Return the [x, y] coordinate for the center point of the cell that contains the specified text.  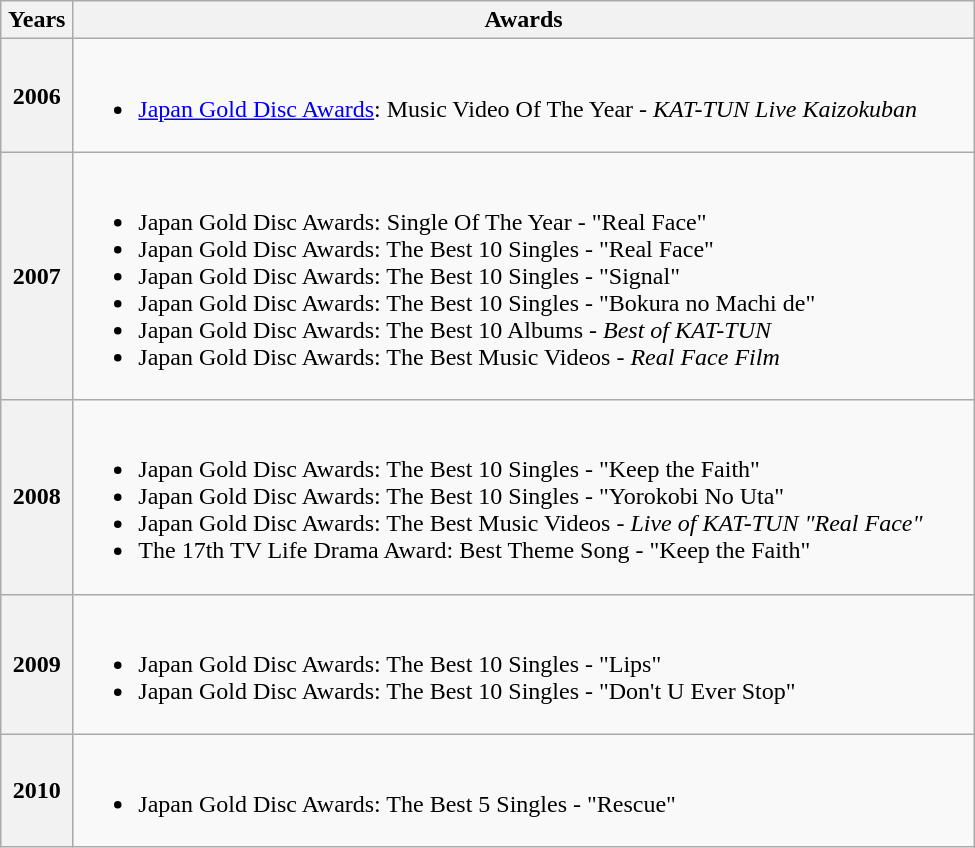
2010 [37, 790]
Years [37, 20]
Japan Gold Disc Awards: The Best 10 Singles - "Lips"Japan Gold Disc Awards: The Best 10 Singles - "Don't U Ever Stop" [524, 664]
2007 [37, 276]
Japan Gold Disc Awards: Music Video Of The Year - KAT-TUN Live Kaizokuban [524, 96]
2006 [37, 96]
2008 [37, 497]
Awards [524, 20]
2009 [37, 664]
Japan Gold Disc Awards: The Best 5 Singles - "Rescue" [524, 790]
